Determine the [x, y] coordinate at the center of the cell enclosing the given text.  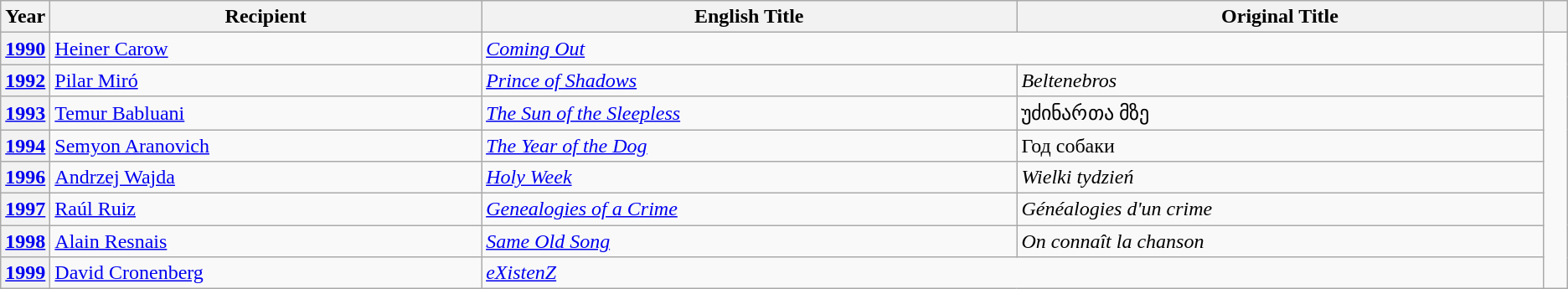
Temur Babluani [266, 113]
Same Old Song [749, 241]
1994 [25, 145]
David Cronenberg [266, 273]
Pilar Miró [266, 80]
Год собаки [1280, 145]
1992 [25, 80]
უძინართა მზე [1280, 113]
Wielki tydzień [1280, 178]
Year [25, 17]
Genealogies of a Crime [749, 209]
Raúl Ruiz [266, 209]
Alain Resnais [266, 241]
1993 [25, 113]
Andrzej Wajda [266, 178]
1999 [25, 273]
Beltenebros [1280, 80]
On connaît la chanson [1280, 241]
Heiner Carow [266, 49]
Semyon Aranovich [266, 145]
1996 [25, 178]
Généalogies d'un crime [1280, 209]
The Year of the Dog [749, 145]
Coming Out [1013, 49]
1997 [25, 209]
The Sun of the Sleepless [749, 113]
Holy Week [749, 178]
Recipient [266, 17]
1998 [25, 241]
eXistenZ [1013, 273]
1990 [25, 49]
Original Title [1280, 17]
Prince of Shadows [749, 80]
English Title [749, 17]
